Scan for the cell matching the given text and deliver its (X, Y) coordinate at center. 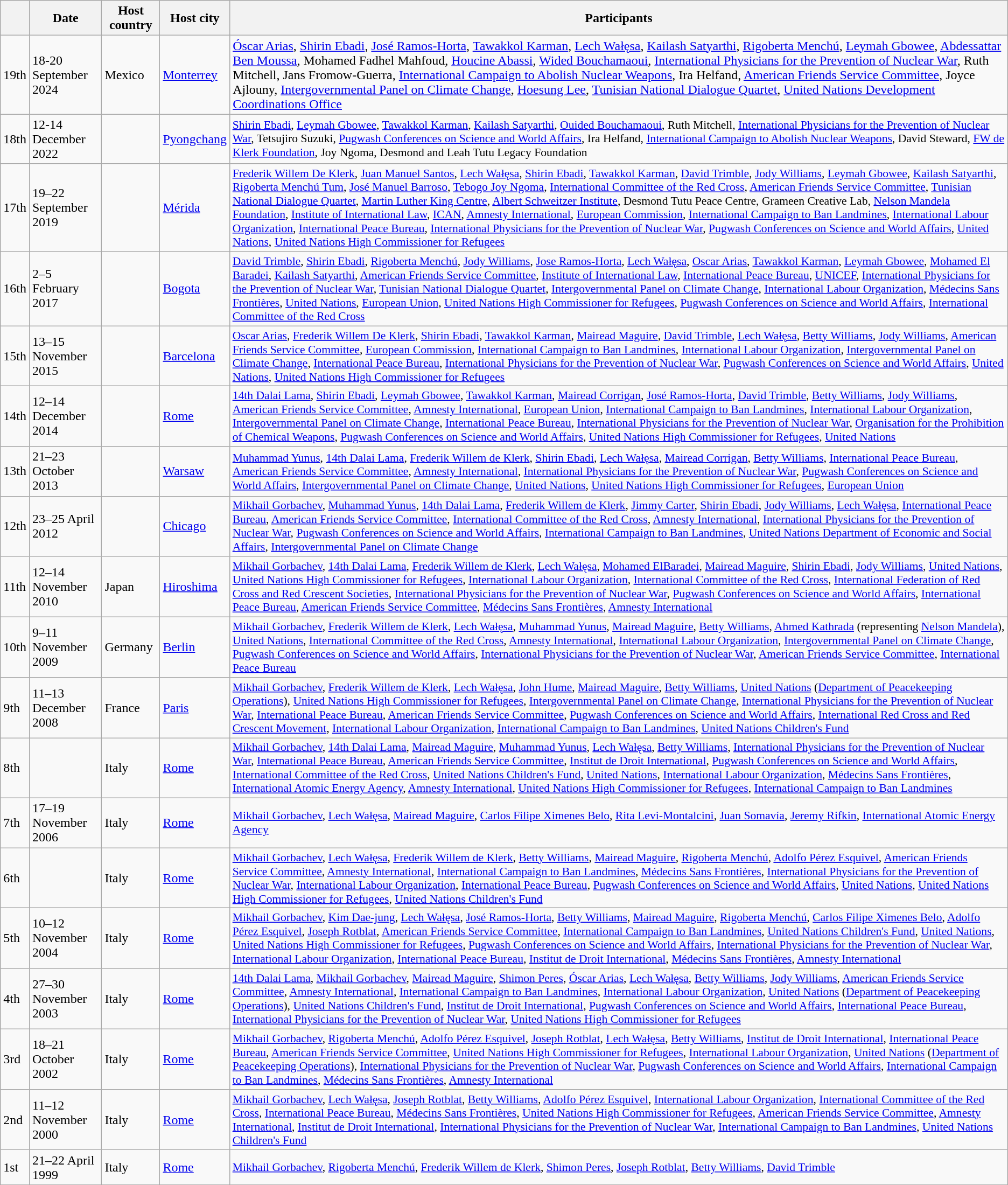
Date (65, 18)
12-14 December 2022 (65, 139)
Germany (131, 647)
4th (15, 999)
Monterrey (195, 75)
Japan (131, 587)
10th (15, 647)
Chicago (195, 526)
13–15 November 2015 (65, 356)
23–25 April 2012 (65, 526)
5th (15, 938)
18th (15, 139)
Host country (131, 18)
Hiroshima (195, 587)
Berlin (195, 647)
Pyongchang (195, 139)
Barcelona (195, 356)
13th (15, 471)
18–21 October 2002 (65, 1059)
12th (15, 526)
12–14 December 2014 (65, 416)
Host city (195, 18)
2nd (15, 1119)
Warsaw (195, 471)
France (131, 707)
Mexico (131, 75)
12–14 November 2010 (65, 587)
18-20 September 2024 (65, 75)
11–12 November 2000 (65, 1119)
6th (15, 878)
3rd (15, 1059)
27–30 November 2003 (65, 999)
Participants (619, 18)
Paris (195, 707)
21–23 October 2013 (65, 471)
1st (15, 1167)
11th (15, 587)
9–11 November 2009 (65, 647)
17–19 November 2006 (65, 823)
17th (15, 208)
11–13 December 2008 (65, 707)
9th (15, 707)
7th (15, 823)
15th (15, 356)
10–12 November 2004 (65, 938)
Mérida (195, 208)
21–22 April 1999 (65, 1167)
19–22 September 2019 (65, 208)
16th (15, 289)
Mikhail Gorbachev, Rigoberta Menchú, Frederik Willem de Klerk, Shimon Peres, Joseph Rotblat, Betty Williams, David Trimble (619, 1167)
14th (15, 416)
8th (15, 768)
2–5 February 2017 (65, 289)
19th (15, 75)
Bogota (195, 289)
